Output the [x, y] coordinate of the center of the cell containing the given text.  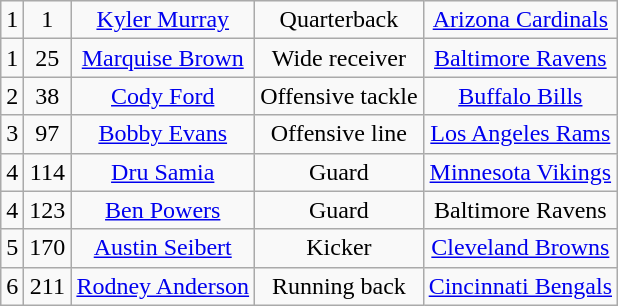
Rodney Anderson [163, 286]
Austin Seibert [163, 248]
Cincinnati Bengals [520, 286]
Dru Samia [163, 172]
2 [12, 96]
170 [48, 248]
114 [48, 172]
Cleveland Browns [520, 248]
Los Angeles Rams [520, 134]
Bobby Evans [163, 134]
6 [12, 286]
Marquise Brown [163, 58]
Offensive line [340, 134]
Arizona Cardinals [520, 20]
5 [12, 248]
Buffalo Bills [520, 96]
25 [48, 58]
Wide receiver [340, 58]
Offensive tackle [340, 96]
Cody Ford [163, 96]
Minnesota Vikings [520, 172]
Kicker [340, 248]
211 [48, 286]
Quarterback [340, 20]
Ben Powers [163, 210]
Running back [340, 286]
3 [12, 134]
97 [48, 134]
38 [48, 96]
Kyler Murray [163, 20]
123 [48, 210]
